Output the [x, y] coordinate of the center of the cell containing the given text.  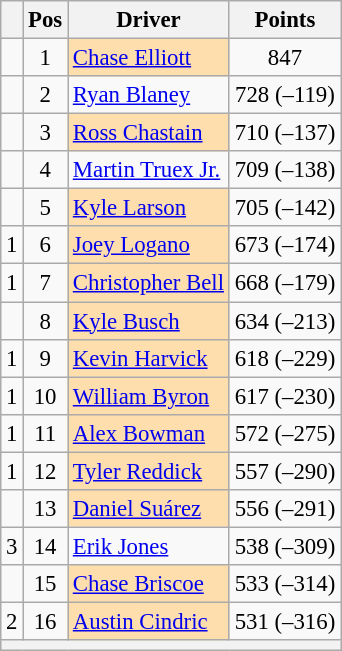
14 [46, 546]
705 (–142) [284, 208]
4 [46, 170]
Daniel Suárez [149, 509]
556 (–291) [284, 509]
617 (–230) [284, 396]
8 [46, 321]
668 (–179) [284, 283]
13 [46, 509]
Kevin Harvick [149, 358]
709 (–138) [284, 170]
Chase Briscoe [149, 584]
Ryan Blaney [149, 95]
710 (–137) [284, 133]
11 [46, 433]
Driver [149, 20]
Austin Cindric [149, 621]
538 (–309) [284, 546]
7 [46, 283]
Alex Bowman [149, 433]
673 (–174) [284, 245]
Points [284, 20]
Joey Logano [149, 245]
12 [46, 471]
Erik Jones [149, 546]
10 [46, 396]
William Byron [149, 396]
634 (–213) [284, 321]
Kyle Larson [149, 208]
6 [46, 245]
15 [46, 584]
Christopher Bell [149, 283]
572 (–275) [284, 433]
531 (–316) [284, 621]
Tyler Reddick [149, 471]
Pos [46, 20]
5 [46, 208]
Ross Chastain [149, 133]
Kyle Busch [149, 321]
533 (–314) [284, 584]
618 (–229) [284, 358]
Martin Truex Jr. [149, 170]
9 [46, 358]
16 [46, 621]
847 [284, 58]
Chase Elliott [149, 58]
728 (–119) [284, 95]
557 (–290) [284, 471]
